Find where the given text appears and provide that cell's center as [X, Y] coordinate. 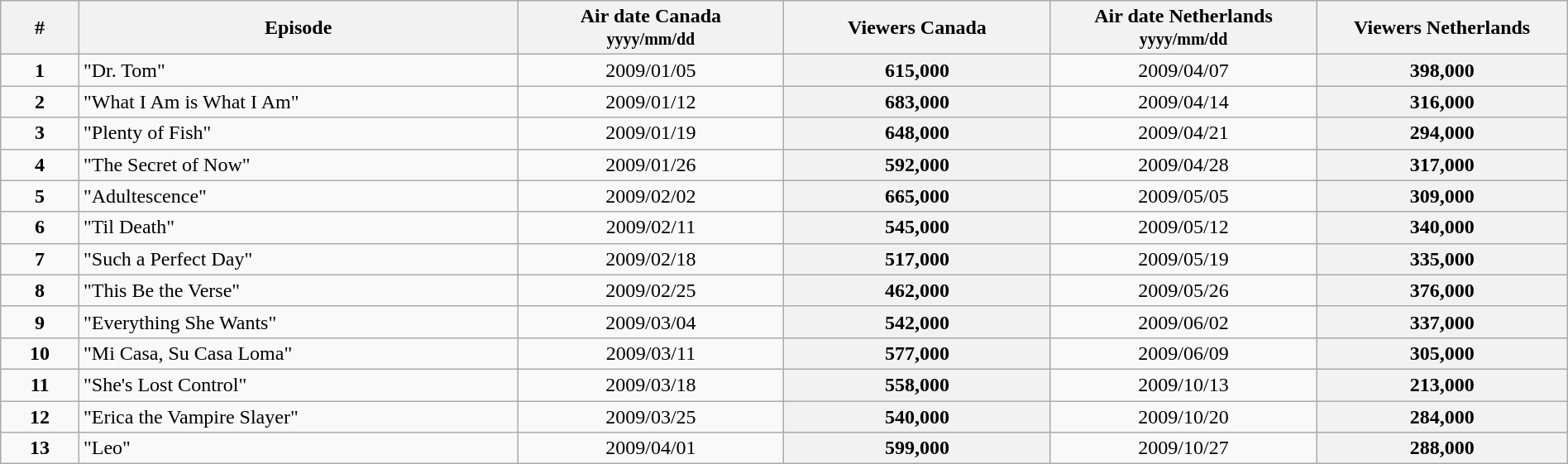
6 [40, 227]
294,000 [1442, 133]
592,000 [917, 165]
2009/02/11 [651, 227]
648,000 [917, 133]
10 [40, 353]
"Everything She Wants" [298, 322]
2009/02/25 [651, 290]
"Mi Casa, Su Casa Loma" [298, 353]
2009/01/05 [651, 70]
Viewers Netherlands [1442, 28]
317,000 [1442, 165]
2009/01/26 [651, 165]
7 [40, 259]
599,000 [917, 448]
2009/03/04 [651, 322]
2009/04/07 [1183, 70]
11 [40, 385]
2009/05/26 [1183, 290]
2009/02/18 [651, 259]
288,000 [1442, 448]
2009/01/12 [651, 102]
335,000 [1442, 259]
13 [40, 448]
"Plenty of Fish" [298, 133]
4 [40, 165]
"Leo" [298, 448]
2009/04/28 [1183, 165]
542,000 [917, 322]
8 [40, 290]
577,000 [917, 353]
2009/03/18 [651, 385]
2009/06/02 [1183, 322]
"Dr. Tom" [298, 70]
Air date Netherlandsyyyy/mm/dd [1183, 28]
5 [40, 196]
2009/02/02 [651, 196]
615,000 [917, 70]
1 [40, 70]
2009/10/27 [1183, 448]
"This Be the Verse" [298, 290]
2009/10/20 [1183, 416]
462,000 [917, 290]
2009/04/01 [651, 448]
340,000 [1442, 227]
Viewers Canada [917, 28]
# [40, 28]
305,000 [1442, 353]
558,000 [917, 385]
2009/05/05 [1183, 196]
"Such a Perfect Day" [298, 259]
683,000 [917, 102]
2009/03/11 [651, 353]
"Adultescence" [298, 196]
2009/05/12 [1183, 227]
2009/05/19 [1183, 259]
2009/10/13 [1183, 385]
545,000 [917, 227]
Air date Canadayyyy/mm/dd [651, 28]
2009/01/19 [651, 133]
284,000 [1442, 416]
398,000 [1442, 70]
2009/06/09 [1183, 353]
337,000 [1442, 322]
"The Secret of Now" [298, 165]
376,000 [1442, 290]
"She's Lost Control" [298, 385]
3 [40, 133]
213,000 [1442, 385]
665,000 [917, 196]
2009/04/21 [1183, 133]
9 [40, 322]
"Erica the Vampire Slayer" [298, 416]
2009/04/14 [1183, 102]
309,000 [1442, 196]
"Til Death" [298, 227]
2009/03/25 [651, 416]
"What I Am is What I Am" [298, 102]
540,000 [917, 416]
2 [40, 102]
Episode [298, 28]
12 [40, 416]
316,000 [1442, 102]
517,000 [917, 259]
